For the text-containing cell, return its midpoint in (X, Y) coordinate format. 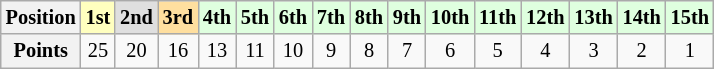
1st (98, 17)
8th (369, 17)
Points (41, 51)
6 (450, 51)
Position (41, 17)
3 (593, 51)
10th (450, 17)
11th (498, 17)
10 (293, 51)
7th (331, 17)
1 (690, 51)
7 (407, 51)
12th (545, 17)
15th (690, 17)
4 (545, 51)
16 (178, 51)
6th (293, 17)
2 (642, 51)
5th (255, 17)
13 (217, 51)
9th (407, 17)
13th (593, 17)
3rd (178, 17)
11 (255, 51)
8 (369, 51)
20 (136, 51)
9 (331, 51)
5 (498, 51)
4th (217, 17)
14th (642, 17)
2nd (136, 17)
25 (98, 51)
